Pinpoint the cell where the given text exists, returning its (X, Y) midpoint coordinate. 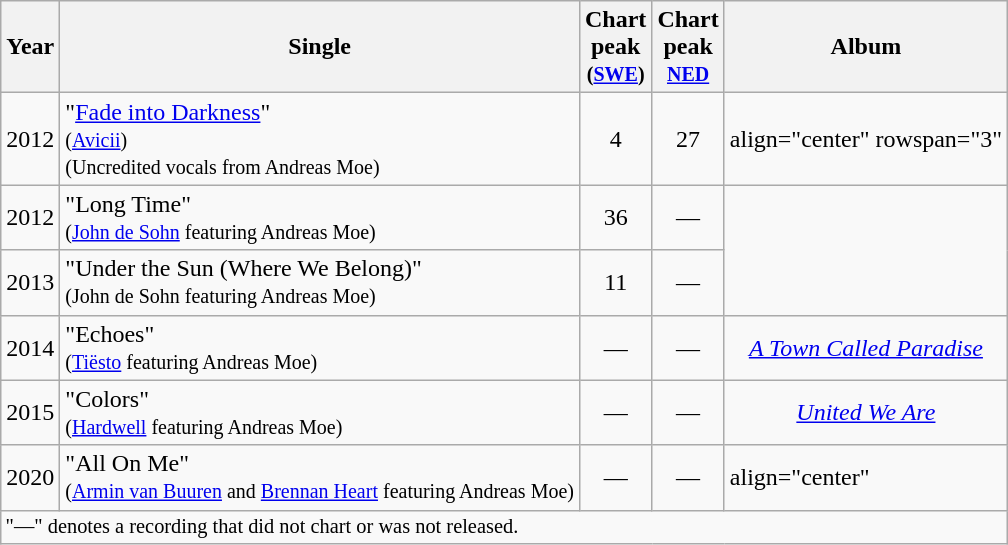
27 (688, 139)
"Under the Sun (Where We Belong)" (John de Sohn featuring Andreas Moe) (320, 282)
2020 (30, 478)
Chart peakNED (688, 47)
align="center" (866, 478)
Year (30, 47)
2015 (30, 412)
11 (615, 282)
"Long Time" (John de Sohn featuring Andreas Moe) (320, 218)
"Colors" (Hardwell featuring Andreas Moe) (320, 412)
2013 (30, 282)
"Echoes" (Tiësto featuring Andreas Moe) (320, 348)
Single (320, 47)
"Fade into Darkness" (Avicii)(Uncredited vocals from Andreas Moe) (320, 139)
Album (866, 47)
"—" denotes a recording that did not chart or was not released. (504, 527)
"All On Me" (Armin van Buuren and Brennan Heart featuring Andreas Moe) (320, 478)
United We Are (866, 412)
align="center" rowspan="3" (866, 139)
A Town Called Paradise (866, 348)
36 (615, 218)
4 (615, 139)
Chart peak(SWE) (615, 47)
2014 (30, 348)
